Scan for the cell matching the given text and deliver its (X, Y) coordinate at center. 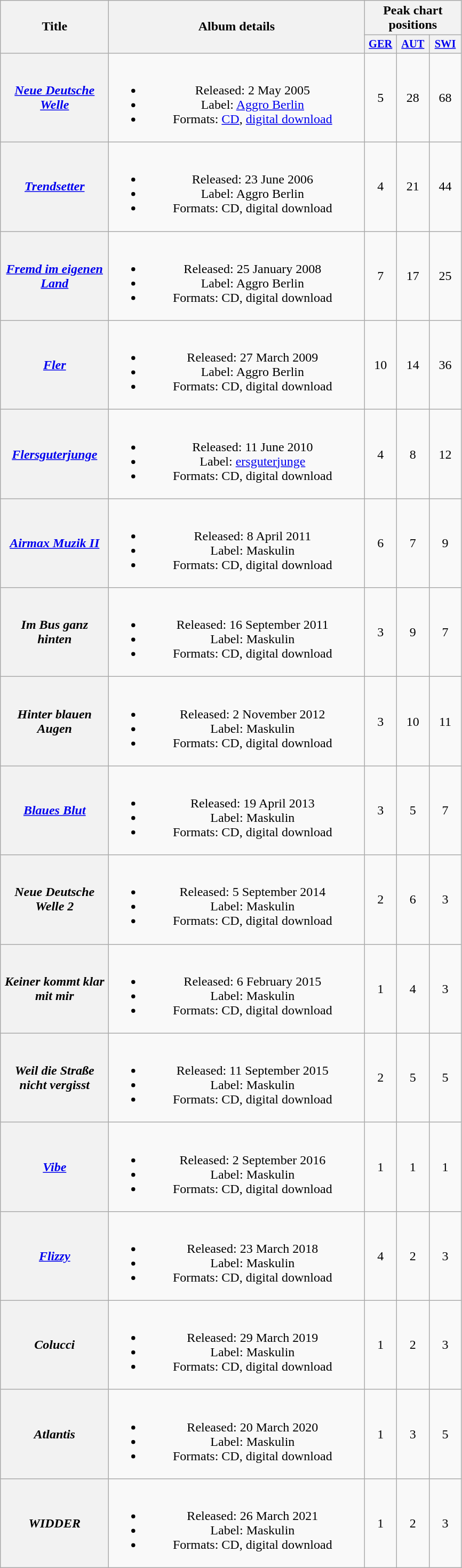
Trendsetter (54, 187)
28 (413, 97)
Released: 5 September 2014Label: MaskulinFormats: CD, digital download (237, 899)
Colucci (54, 1345)
44 (445, 187)
Released: 25 January 2008Label: Aggro BerlinFormats: CD, digital download (237, 276)
Fremd im eigenen Land (54, 276)
Flizzy (54, 1255)
Released: 11 September 2015Label: MaskulinFormats: CD, digital download (237, 1077)
21 (413, 187)
Weil die Straße nicht vergisst (54, 1077)
Im Bus ganz hinten (54, 633)
GER (381, 44)
Released: 2 November 2012Label: MaskulinFormats: CD, digital download (237, 721)
Keiner kommt klar mit mir (54, 989)
12 (445, 454)
SWI (445, 44)
25 (445, 276)
Released: 2 September 2016Label: MaskulinFormats: CD, digital download (237, 1167)
WIDDER (54, 1523)
Hinter blauen Augen (54, 721)
Released: 8 April 2011Label: MaskulinFormats: CD, digital download (237, 543)
Released: 23 June 2006Label: Aggro BerlinFormats: CD, digital download (237, 187)
Blaues Blut (54, 811)
AUT (413, 44)
Title (54, 27)
Atlantis (54, 1434)
Neue Deutsche Welle 2 (54, 899)
Released: 16 September 2011Label: MaskulinFormats: CD, digital download (237, 633)
36 (445, 365)
Released: 27 March 2009Label: Aggro BerlinFormats: CD, digital download (237, 365)
11 (445, 721)
Released: 2 May 2005Label: Aggro BerlinFormats: CD, digital download (237, 97)
Released: 29 March 2019Label: MaskulinFormats: CD, digital download (237, 1345)
14 (413, 365)
Released: 26 March 2021Label: MaskulinFormats: CD, digital download (237, 1523)
Released: 11 June 2010Label: ersguterjungeFormats: CD, digital download (237, 454)
8 (413, 454)
Released: 23 March 2018Label: MaskulinFormats: CD, digital download (237, 1255)
Fler (54, 365)
Vibe (54, 1167)
Album details (237, 27)
Released: 6 February 2015Label: MaskulinFormats: CD, digital download (237, 989)
Released: 20 March 2020Label: MaskulinFormats: CD, digital download (237, 1434)
Neue Deutsche Welle (54, 97)
17 (413, 276)
Airmax Muzik II (54, 543)
Released: 19 April 2013Label: MaskulinFormats: CD, digital download (237, 811)
Flersguterjunge (54, 454)
68 (445, 97)
Peak chart positions (413, 18)
